For the text-containing cell, return its midpoint in [x, y] coordinate format. 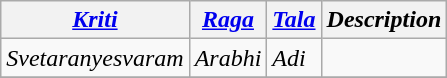
Svetaranyesvaram [95, 58]
Arabhi [228, 58]
Tala [294, 20]
Raga [228, 20]
Kriti [95, 20]
Adi [294, 58]
Description [384, 20]
